For the text-containing cell, return its midpoint in (X, Y) coordinate format. 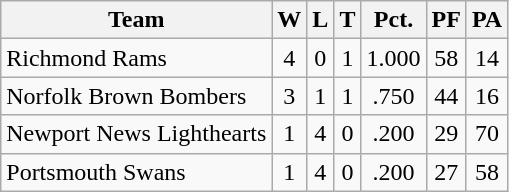
Pct. (394, 20)
Newport News Lighthearts (136, 134)
W (290, 20)
T (348, 20)
Norfolk Brown Bombers (136, 96)
Portsmouth Swans (136, 172)
70 (486, 134)
3 (290, 96)
1.000 (394, 58)
Team (136, 20)
PA (486, 20)
29 (446, 134)
27 (446, 172)
16 (486, 96)
44 (446, 96)
PF (446, 20)
.750 (394, 96)
14 (486, 58)
L (320, 20)
Richmond Rams (136, 58)
